Identify which cell holds the provided text, then report its [X, Y] central coordinate. 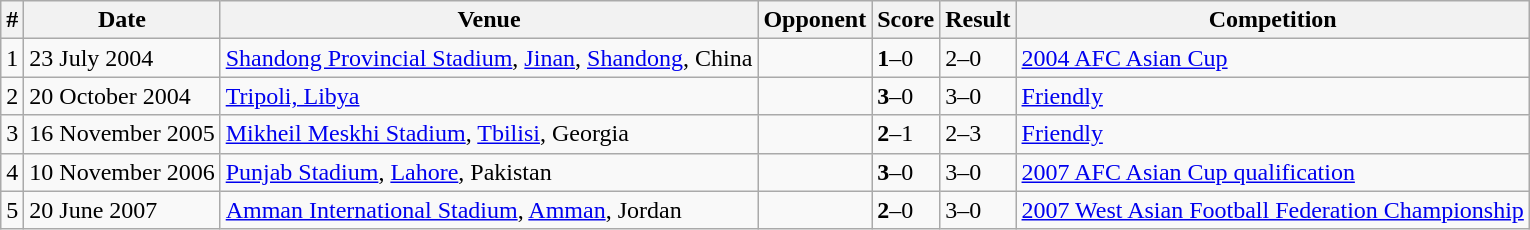
Mikheil Meskhi Stadium, Tbilisi, Georgia [489, 134]
23 July 2004 [122, 58]
Result [978, 20]
Amman International Stadium, Amman, Jordan [489, 210]
16 November 2005 [122, 134]
4 [12, 172]
Punjab Stadium, Lahore, Pakistan [489, 172]
10 November 2006 [122, 172]
Score [906, 20]
Competition [1272, 20]
2–1 [906, 134]
2 [12, 96]
1–0 [906, 58]
2007 West Asian Football Federation Championship [1272, 210]
2–3 [978, 134]
Opponent [815, 20]
1 [12, 58]
3 [12, 134]
2004 AFC Asian Cup [1272, 58]
2007 AFC Asian Cup qualification [1272, 172]
Venue [489, 20]
5 [12, 210]
20 October 2004 [122, 96]
Shandong Provincial Stadium, Jinan, Shandong, China [489, 58]
Tripoli, Libya [489, 96]
20 June 2007 [122, 210]
# [12, 20]
Date [122, 20]
